From the cell containing the given text, extract its center point as (x, y) coordinate. 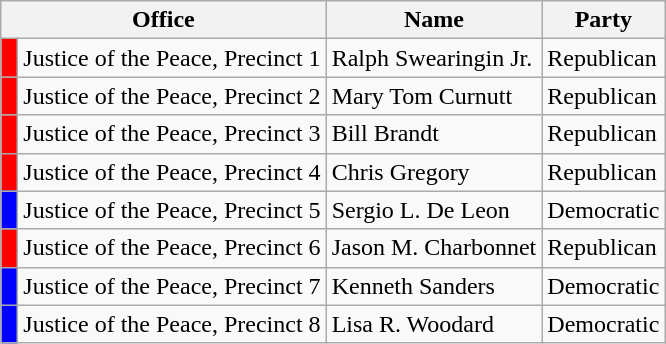
Justice of the Peace, Precinct 2 (172, 96)
Chris Gregory (434, 172)
Sergio L. De Leon (434, 210)
Justice of the Peace, Precinct 5 (172, 210)
Ralph Swearingin Jr. (434, 58)
Justice of the Peace, Precinct 3 (172, 134)
Justice of the Peace, Precinct 8 (172, 324)
Lisa R. Woodard (434, 324)
Mary Tom Curnutt (434, 96)
Kenneth Sanders (434, 286)
Name (434, 20)
Justice of the Peace, Precinct 7 (172, 286)
Bill Brandt (434, 134)
Office (164, 20)
Justice of the Peace, Precinct 1 (172, 58)
Justice of the Peace, Precinct 6 (172, 248)
Justice of the Peace, Precinct 4 (172, 172)
Party (604, 20)
Jason M. Charbonnet (434, 248)
